From the cell containing the given text, extract its center point as (x, y) coordinate. 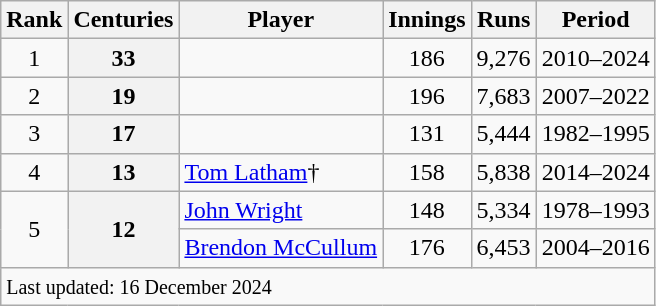
4 (34, 172)
196 (427, 96)
2014–2024 (596, 172)
5,334 (504, 210)
5,444 (504, 134)
17 (124, 134)
Centuries (124, 20)
3 (34, 134)
Rank (34, 20)
Period (596, 20)
1 (34, 58)
1982–1995 (596, 134)
Brendon McCullum (281, 248)
1978–1993 (596, 210)
19 (124, 96)
Innings (427, 20)
Runs (504, 20)
2007–2022 (596, 96)
Last updated: 16 December 2024 (328, 286)
2004–2016 (596, 248)
9,276 (504, 58)
2 (34, 96)
7,683 (504, 96)
5,838 (504, 172)
13 (124, 172)
186 (427, 58)
2010–2024 (596, 58)
12 (124, 229)
33 (124, 58)
5 (34, 229)
John Wright (281, 210)
6,453 (504, 248)
131 (427, 134)
158 (427, 172)
Tom Latham† (281, 172)
Player (281, 20)
148 (427, 210)
176 (427, 248)
